Find where the given text appears and provide that cell's center as (x, y) coordinate. 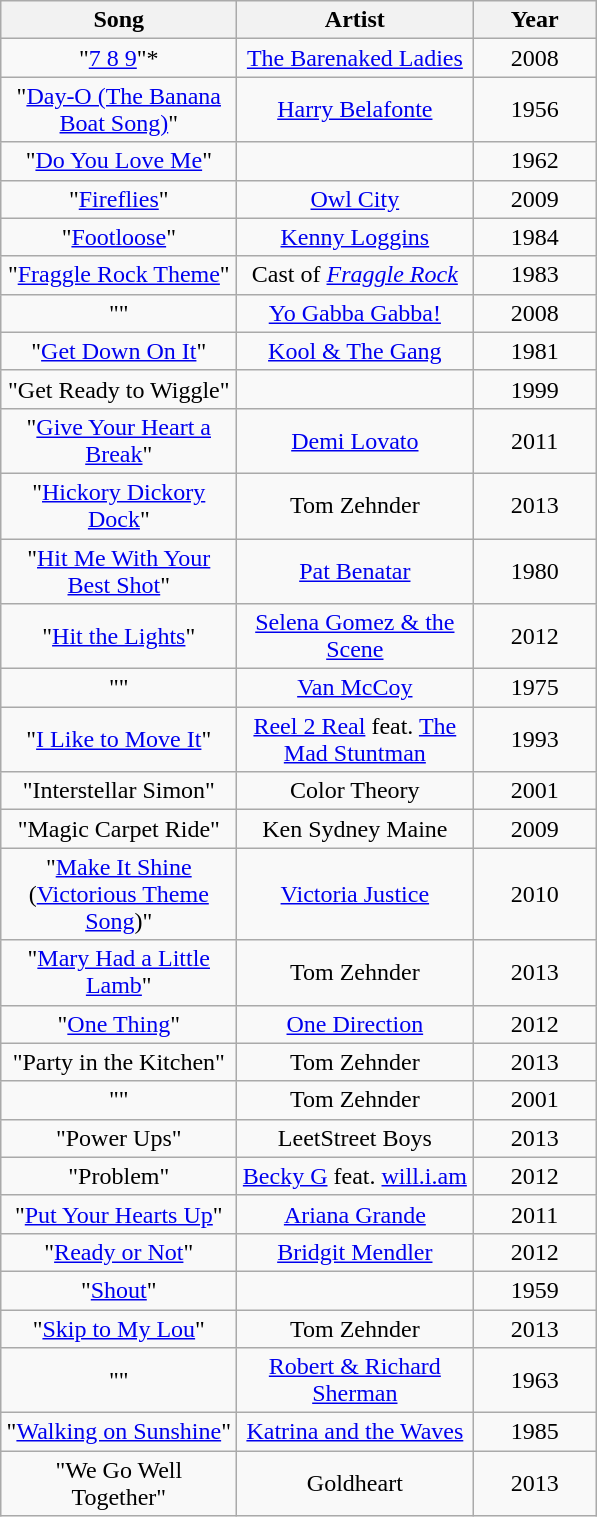
"Party in the Kitchen" (119, 1062)
"Put Your Hearts Up" (119, 1214)
"We Go Well Together" (119, 1484)
1959 (535, 1290)
"Do You Love Me" (119, 161)
1975 (535, 688)
1993 (535, 740)
Yo Gabba Gabba! (355, 313)
1999 (535, 389)
1985 (535, 1432)
LeetStreet Boys (355, 1138)
"Day-O (The Banana Boat Song)" (119, 110)
1962 (535, 161)
Harry Belafonte (355, 110)
"Interstellar Simon" (119, 791)
Cast of Fraggle Rock (355, 275)
"Skip to My Lou" (119, 1329)
"Fireflies" (119, 199)
"Mary Had a Little Lamb" (119, 972)
Bridgit Mendler (355, 1252)
Reel 2 Real feat. The Mad Stuntman (355, 740)
Pat Benatar (355, 570)
"Fraggle Rock Theme" (119, 275)
1963 (535, 1380)
Robert & Richard Sherman (355, 1380)
"Magic Carpet Ride" (119, 829)
Ariana Grande (355, 1214)
Color Theory (355, 791)
Katrina and the Waves (355, 1432)
"Hickory Dickory Dock" (119, 506)
Victoria Justice (355, 894)
"I Like to Move It" (119, 740)
1981 (535, 351)
1980 (535, 570)
Kool & The Gang (355, 351)
"Walking on Sunshine" (119, 1432)
Goldheart (355, 1484)
Year (535, 20)
2010 (535, 894)
"Hit the Lights" (119, 636)
Kenny Loggins (355, 237)
1956 (535, 110)
Selena Gomez & the Scene (355, 636)
"Problem" (119, 1176)
"Ready or Not" (119, 1252)
"One Thing" (119, 1024)
The Barenaked Ladies (355, 58)
"Power Ups" (119, 1138)
Becky G feat. will.i.am (355, 1176)
Demi Lovato (355, 440)
"Hit Me With Your Best Shot" (119, 570)
"Give Your Heart a Break" (119, 440)
"Get Down On It" (119, 351)
Owl City (355, 199)
"7 8 9"* (119, 58)
"Shout" (119, 1290)
"Get Ready to Wiggle" (119, 389)
"Make It Shine (Victorious Theme Song)" (119, 894)
"Footloose" (119, 237)
1984 (535, 237)
Song (119, 20)
One Direction (355, 1024)
1983 (535, 275)
Ken Sydney Maine (355, 829)
Van McCoy (355, 688)
Artist (355, 20)
